For the text-containing cell, return its midpoint in [x, y] coordinate format. 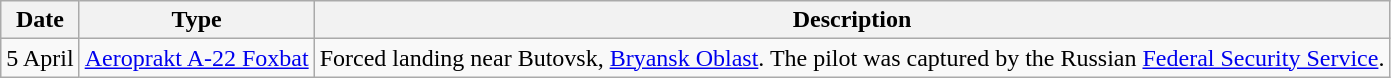
Date [40, 20]
5 April [40, 58]
Forced landing near Butovsk, Bryansk Oblast. The pilot was captured by the Russian Federal Security Service. [852, 58]
Aeroprakt A-22 Foxbat [196, 58]
Type [196, 20]
Description [852, 20]
